Output the [X, Y] coordinate of the center of the cell containing the given text.  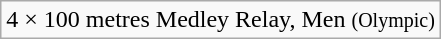
4 × 100 metres Medley Relay, Men (Olympic) [221, 20]
